Extract the [x, y] coordinate from the center of the cell holding the provided text.  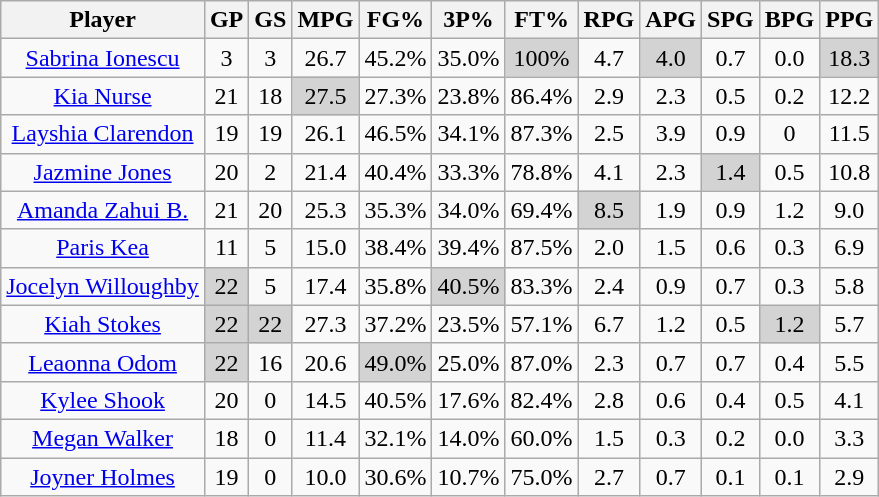
35.3% [396, 210]
SPG [731, 20]
Sabrina Ionescu [103, 58]
35.0% [468, 58]
38.4% [396, 248]
BPG [789, 20]
5.5 [850, 362]
14.5 [326, 400]
23.8% [468, 96]
86.4% [542, 96]
2.8 [609, 400]
MPG [326, 20]
RPG [609, 20]
5.7 [850, 324]
49.0% [396, 362]
9.0 [850, 210]
14.0% [468, 438]
1.4 [731, 172]
60.0% [542, 438]
3.9 [671, 134]
34.0% [468, 210]
Kylee Shook [103, 400]
26.1 [326, 134]
3P% [468, 20]
Joyner Holmes [103, 477]
PPG [850, 20]
37.2% [396, 324]
27.3 [326, 324]
83.3% [542, 286]
Kia Nurse [103, 96]
57.1% [542, 324]
11.4 [326, 438]
11.5 [850, 134]
APG [671, 20]
87.5% [542, 248]
18.3 [850, 58]
15.0 [326, 248]
30.6% [396, 477]
Jocelyn Willoughby [103, 286]
87.3% [542, 134]
8.5 [609, 210]
78.8% [542, 172]
Megan Walker [103, 438]
69.4% [542, 210]
2.5 [609, 134]
10.8 [850, 172]
2.4 [609, 286]
Jazmine Jones [103, 172]
26.7 [326, 58]
2.0 [609, 248]
17.4 [326, 286]
11 [226, 248]
40.4% [396, 172]
12.2 [850, 96]
46.5% [396, 134]
25.0% [468, 362]
3.3 [850, 438]
4.7 [609, 58]
Layshia Clarendon [103, 134]
Kiah Stokes [103, 324]
1.9 [671, 210]
FG% [396, 20]
6.7 [609, 324]
45.2% [396, 58]
5.8 [850, 286]
10.0 [326, 477]
FT% [542, 20]
Leaonna Odom [103, 362]
87.0% [542, 362]
16 [270, 362]
35.8% [396, 286]
75.0% [542, 477]
17.6% [468, 400]
27.3% [396, 96]
82.4% [542, 400]
Paris Kea [103, 248]
20.6 [326, 362]
GP [226, 20]
21.4 [326, 172]
GS [270, 20]
23.5% [468, 324]
27.5 [326, 96]
6.9 [850, 248]
4.0 [671, 58]
2.7 [609, 477]
25.3 [326, 210]
2 [270, 172]
Player [103, 20]
33.3% [468, 172]
10.7% [468, 477]
Amanda Zahui B. [103, 210]
100% [542, 58]
32.1% [396, 438]
39.4% [468, 248]
34.1% [468, 134]
